Scan for the cell matching the given text and deliver its [X, Y] coordinate at center. 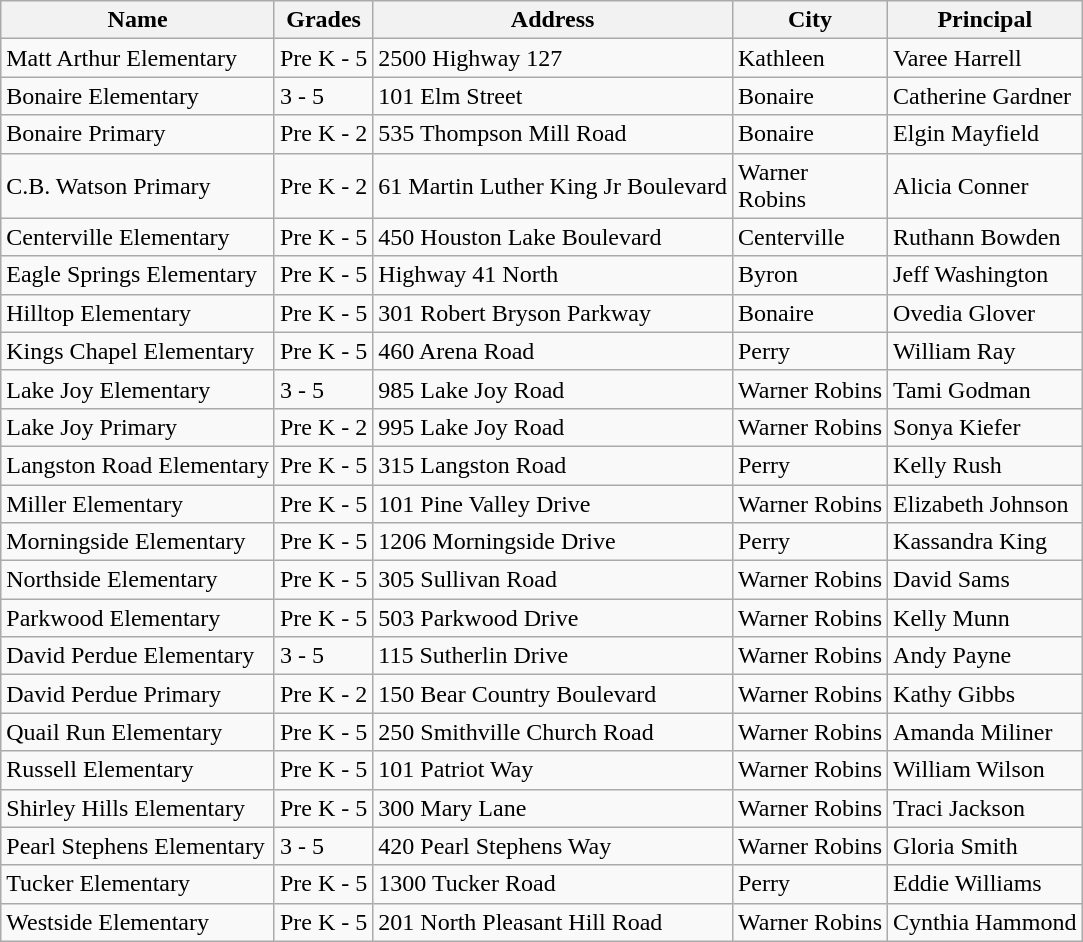
Langston Road Elementary [138, 465]
Centerville [810, 237]
101 Patriot Way [553, 770]
Shirley Hills Elementary [138, 808]
Kelly Rush [985, 465]
Tami Godman [985, 389]
Lake Joy Elementary [138, 389]
Kassandra King [985, 542]
Sonya Kiefer [985, 427]
2500 Highway 127 [553, 58]
Varee Harrell [985, 58]
Address [553, 20]
Grades [323, 20]
Andy Payne [985, 656]
Alicia Conner [985, 186]
Ovedia Glover [985, 313]
Hilltop Elementary [138, 313]
995 Lake Joy Road [553, 427]
Northside Elementary [138, 580]
301 Robert Bryson Parkway [553, 313]
William Wilson [985, 770]
503 Parkwood Drive [553, 618]
Miller Elementary [138, 503]
115 Sutherlin Drive [553, 656]
Traci Jackson [985, 808]
Eagle Springs Elementary [138, 275]
Highway 41 North [553, 275]
William Ray [985, 351]
Byron [810, 275]
Name [138, 20]
Russell Elementary [138, 770]
101 Elm Street [553, 96]
Tucker Elementary [138, 884]
61 Martin Luther King Jr Boulevard [553, 186]
420 Pearl Stephens Way [553, 846]
Elizabeth Johnson [985, 503]
Eddie Williams [985, 884]
Kathleen [810, 58]
1206 Morningside Drive [553, 542]
305 Sullivan Road [553, 580]
Quail Run Elementary [138, 732]
1300 Tucker Road [553, 884]
Pearl Stephens Elementary [138, 846]
Principal [985, 20]
City [810, 20]
Westside Elementary [138, 922]
Ruthann Bowden [985, 237]
315 Langston Road [553, 465]
Elgin Mayfield [985, 134]
201 North Pleasant Hill Road [553, 922]
Bonaire Primary [138, 134]
WarnerRobins [810, 186]
101 Pine Valley Drive [553, 503]
150 Bear Country Boulevard [553, 694]
C.B. Watson Primary [138, 186]
460 Arena Road [553, 351]
250 Smithville Church Road [553, 732]
300 Mary Lane [553, 808]
985 Lake Joy Road [553, 389]
David Perdue Elementary [138, 656]
Morningside Elementary [138, 542]
Kathy Gibbs [985, 694]
Catherine Gardner [985, 96]
Amanda Miliner [985, 732]
Gloria Smith [985, 846]
Lake Joy Primary [138, 427]
Kelly Munn [985, 618]
David Perdue Primary [138, 694]
David Sams [985, 580]
Bonaire Elementary [138, 96]
450 Houston Lake Boulevard [553, 237]
Cynthia Hammond [985, 922]
Kings Chapel Elementary [138, 351]
Jeff Washington [985, 275]
Centerville Elementary [138, 237]
Parkwood Elementary [138, 618]
Matt Arthur Elementary [138, 58]
535 Thompson Mill Road [553, 134]
